Determine the [X, Y] coordinate at the center of the cell enclosing the given text.  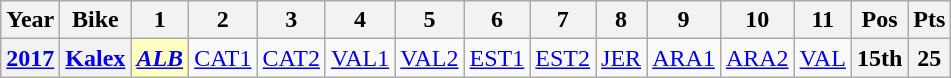
Pts [930, 20]
Pos [879, 20]
VAL [822, 58]
ARA1 [684, 58]
ALB [160, 58]
CAT1 [223, 58]
1 [160, 20]
JER [622, 58]
3 [291, 20]
Year [30, 20]
EST1 [497, 58]
9 [684, 20]
Kalex [96, 58]
11 [822, 20]
CAT2 [291, 58]
25 [930, 58]
10 [757, 20]
VAL2 [430, 58]
8 [622, 20]
5 [430, 20]
VAL1 [360, 58]
EST2 [563, 58]
Bike [96, 20]
ARA2 [757, 58]
7 [563, 20]
15th [879, 58]
2 [223, 20]
4 [360, 20]
2017 [30, 58]
6 [497, 20]
